Locate the cell with the specified text and output its (X, Y) center coordinate. 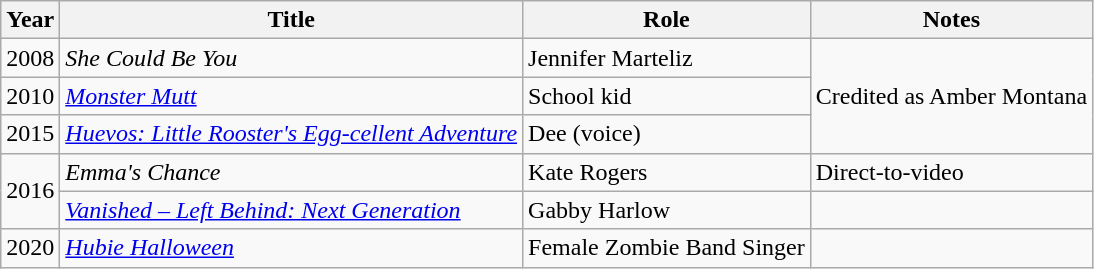
Credited as Amber Montana (951, 96)
Vanished – Left Behind: Next Generation (292, 210)
2020 (30, 248)
2016 (30, 191)
Gabby Harlow (667, 210)
Jennifer Marteliz (667, 58)
Kate Rogers (667, 172)
Dee (voice) (667, 134)
Year (30, 20)
Huevos: Little Rooster's Egg-cellent Adventure (292, 134)
Title (292, 20)
Role (667, 20)
Hubie Halloween (292, 248)
2010 (30, 96)
Direct-to-video (951, 172)
She Could Be You (292, 58)
Female Zombie Band Singer (667, 248)
2015 (30, 134)
Monster Mutt (292, 96)
School kid (667, 96)
Notes (951, 20)
Emma's Chance (292, 172)
2008 (30, 58)
